From the cell containing the given text, extract its center point as (X, Y) coordinate. 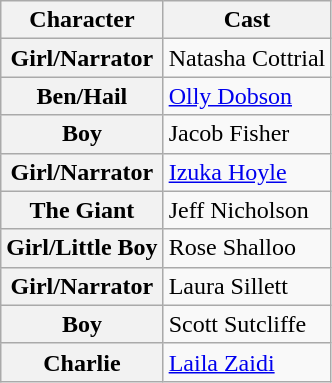
Izuka Hoyle (247, 172)
Rose Shalloo (247, 248)
Laura Sillett (247, 286)
Ben/Hail (82, 96)
Cast (247, 20)
Jacob Fisher (247, 134)
Olly Dobson (247, 96)
Scott Sutcliffe (247, 324)
Charlie (82, 362)
Natasha Cottrial (247, 58)
The Giant (82, 210)
Laila Zaidi (247, 362)
Character (82, 20)
Jeff Nicholson (247, 210)
Girl/Little Boy (82, 248)
